Return [x, y] of the center of cell containing provided text 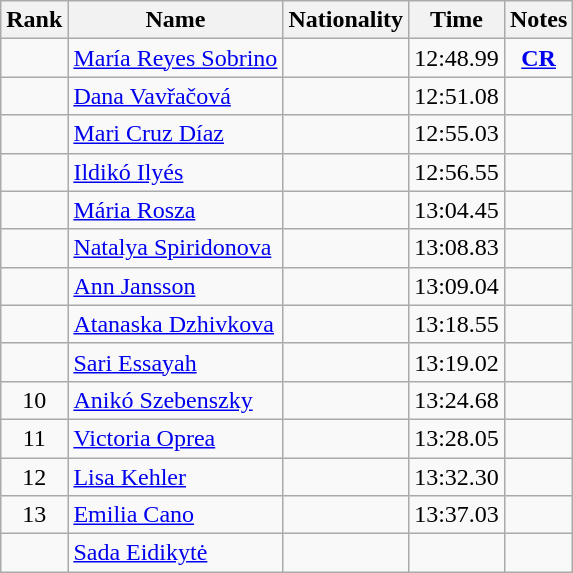
12:55.03 [457, 134]
Ann Jansson [176, 286]
12:51.08 [457, 96]
Rank [34, 20]
13:09.04 [457, 286]
Mari Cruz Díaz [176, 134]
11 [34, 438]
Anikó Szebenszky [176, 400]
CR [538, 58]
Victoria Oprea [176, 438]
13:04.45 [457, 210]
10 [34, 400]
Nationality [346, 20]
Atanaska Dzhivkova [176, 324]
13:08.83 [457, 248]
Lisa Kehler [176, 477]
Natalya Spiridonova [176, 248]
Sari Essayah [176, 362]
Mária Rosza [176, 210]
13:28.05 [457, 438]
12:56.55 [457, 172]
Sada Eidikytė [176, 553]
Ildikó Ilyés [176, 172]
13:32.30 [457, 477]
13:24.68 [457, 400]
Time [457, 20]
Emilia Cano [176, 515]
Notes [538, 20]
Name [176, 20]
13:18.55 [457, 324]
12 [34, 477]
12:48.99 [457, 58]
13:37.03 [457, 515]
13 [34, 515]
María Reyes Sobrino [176, 58]
Dana Vavřačová [176, 96]
13:19.02 [457, 362]
